Extract the [x, y] coordinate from the center of the cell holding the provided text.  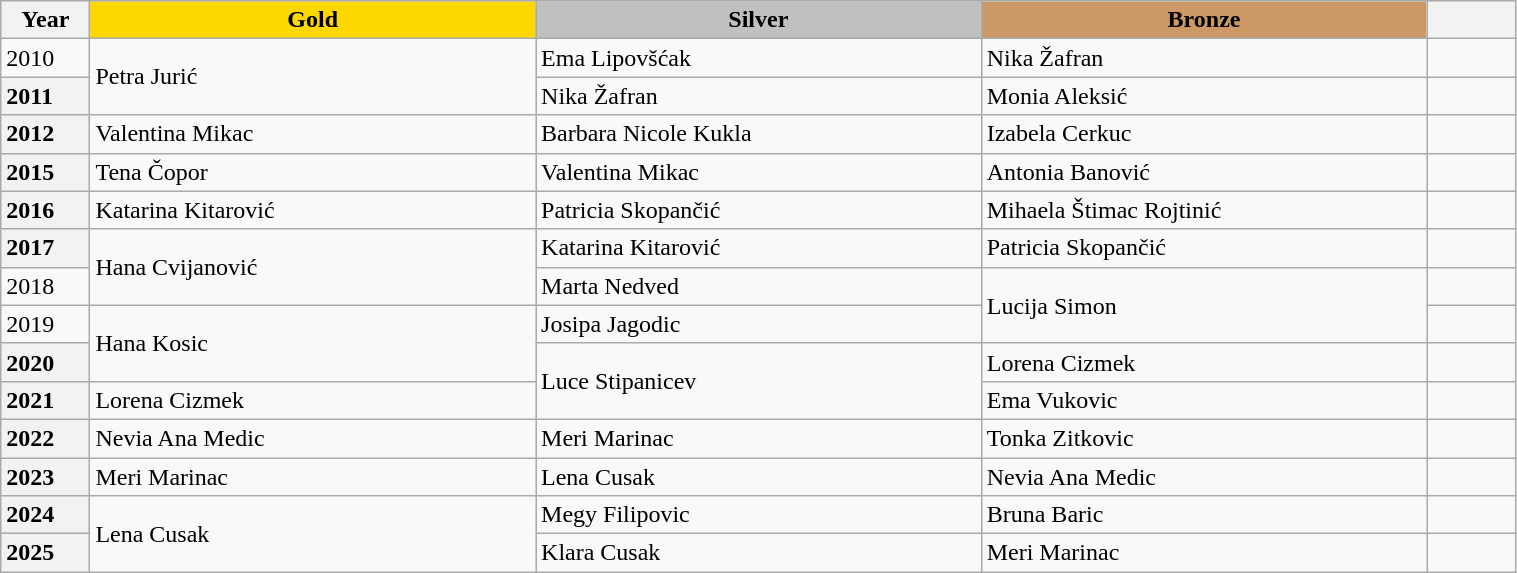
Ema Lipovšćak [759, 58]
2015 [46, 172]
Year [46, 20]
2016 [46, 210]
2010 [46, 58]
Monia Aleksić [1204, 96]
Tonka Zitkovic [1204, 438]
Barbara Nicole Kukla [759, 134]
2018 [46, 286]
Petra Jurić [313, 77]
Gold [313, 20]
2017 [46, 248]
2019 [46, 324]
Megy Filipovic [759, 515]
Hana Cvijanović [313, 267]
Izabela Cerkuc [1204, 134]
Lucija Simon [1204, 305]
2022 [46, 438]
Klara Cusak [759, 553]
Josipa Jagodic [759, 324]
Ema Vukovic [1204, 400]
2011 [46, 96]
Bronze [1204, 20]
Luce Stipanicev [759, 381]
2024 [46, 515]
Bruna Baric [1204, 515]
Marta Nedved [759, 286]
Tena Čopor [313, 172]
2025 [46, 553]
2023 [46, 477]
Silver [759, 20]
2021 [46, 400]
2012 [46, 134]
Hana Kosic [313, 343]
2020 [46, 362]
Mihaela Štimac Rojtinić [1204, 210]
Antonia Banović [1204, 172]
